Search for the cell housing the specified text and yield its (X, Y) center coordinate. 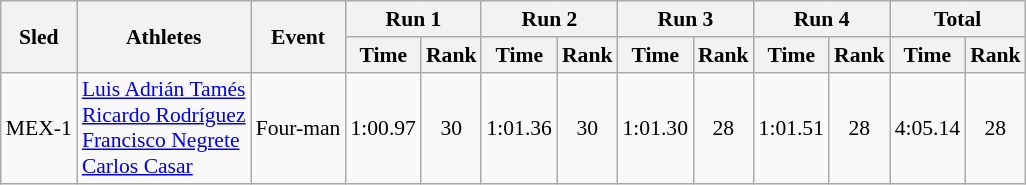
Run 2 (549, 19)
Event (298, 36)
Run 1 (413, 19)
Total (958, 19)
Run 4 (822, 19)
1:01.36 (518, 128)
Four-man (298, 128)
Luis Adrián TamésRicardo RodríguezFrancisco NegreteCarlos Casar (164, 128)
1:01.51 (792, 128)
Athletes (164, 36)
Sled (39, 36)
MEX-1 (39, 128)
4:05.14 (928, 128)
1:00.97 (382, 128)
1:01.30 (656, 128)
Run 3 (686, 19)
